Pinpoint the cell where the given text exists, returning its [X, Y] midpoint coordinate. 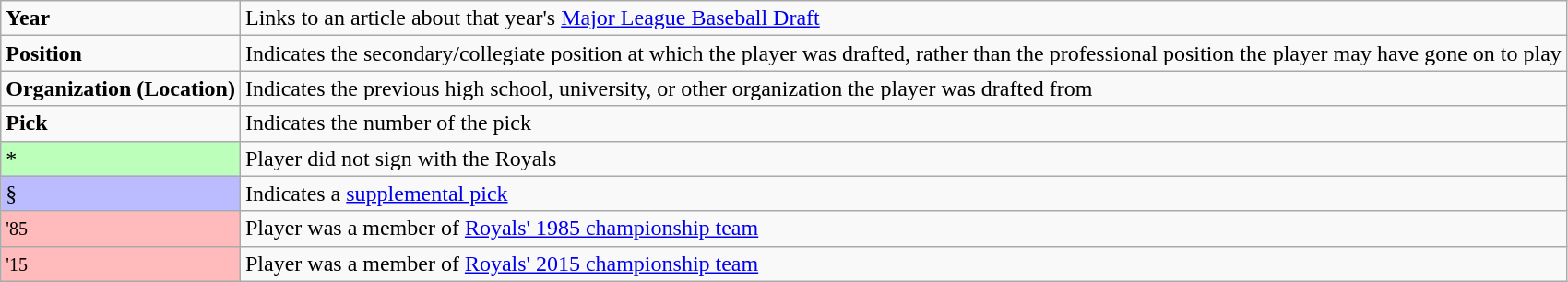
Links to an article about that year's Major League Baseball Draft [903, 18]
Player did not sign with the Royals [903, 159]
Organization (Location) [121, 88]
Pick [121, 123]
* [121, 159]
'15 [121, 264]
§ [121, 194]
'85 [121, 229]
Player was a member of Royals' 2015 championship team [903, 264]
Indicates a supplemental pick [903, 194]
Player was a member of Royals' 1985 championship team [903, 229]
Year [121, 18]
Position [121, 53]
Indicates the previous high school, university, or other organization the player was drafted from [903, 88]
Indicates the number of the pick [903, 123]
